Provide the (X, Y) coordinate of the cell's center where the given text is located.  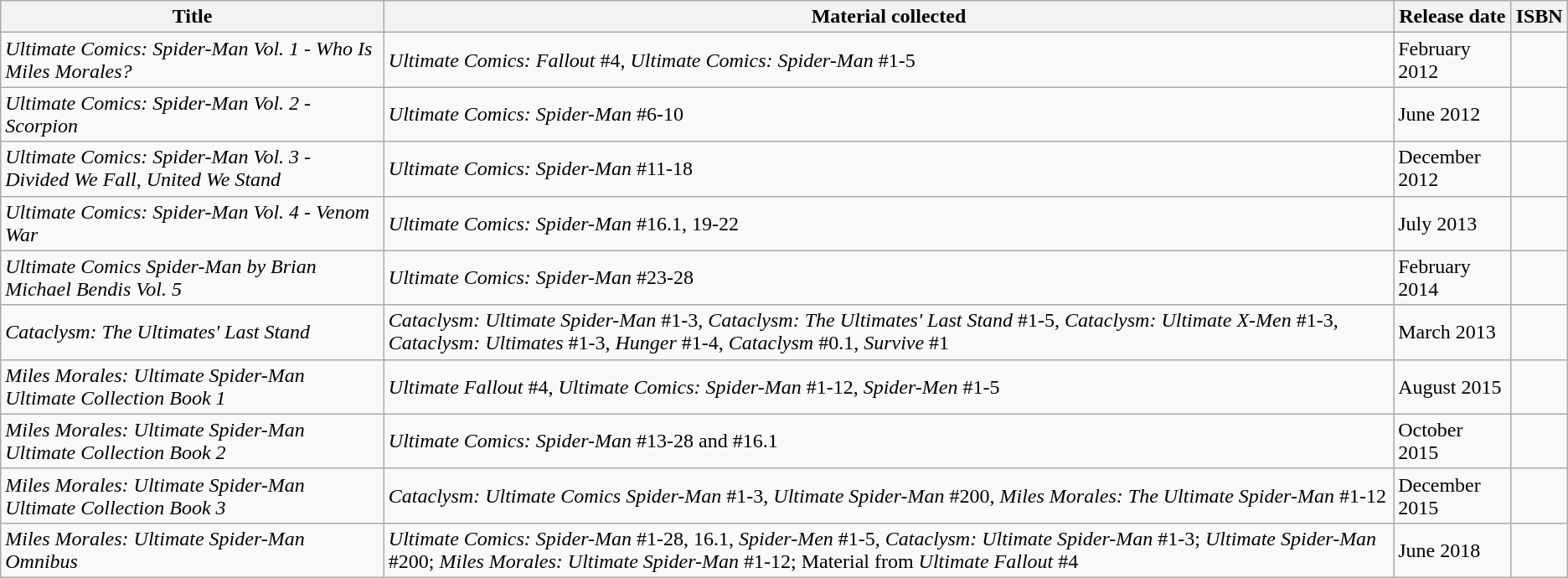
Cataclysm: The Ultimates' Last Stand (193, 332)
June 2018 (1452, 550)
Ultimate Comics: Spider-Man #13-28 and #16.1 (888, 441)
Miles Morales: Ultimate Spider-Man Ultimate Collection Book 3 (193, 496)
Miles Morales: Ultimate Spider-Man Omnibus (193, 550)
Ultimate Comics: Spider-Man #11-18 (888, 169)
Material collected (888, 17)
Ultimate Comics: Spider-Man #16.1, 19-22 (888, 223)
Miles Morales: Ultimate Spider-Man Ultimate Collection Book 2 (193, 441)
Cataclysm: Ultimate Comics Spider-Man #1-3, Ultimate Spider-Man #200, Miles Morales: The Ultimate Spider-Man #1-12 (888, 496)
Ultimate Fallout #4, Ultimate Comics: Spider-Man #1-12, Spider-Men #1-5 (888, 387)
June 2012 (1452, 114)
February 2014 (1452, 278)
Ultimate Comics: Spider-Man Vol. 2 - Scorpion (193, 114)
ISBN (1540, 17)
Miles Morales: Ultimate Spider-Man Ultimate Collection Book 1 (193, 387)
Ultimate Comics: Spider-Man Vol. 3 - Divided We Fall, United We Stand (193, 169)
August 2015 (1452, 387)
Ultimate Comics: Spider-Man #6-10 (888, 114)
Title (193, 17)
Ultimate Comics: Fallout #4, Ultimate Comics: Spider-Man #1-5 (888, 60)
Ultimate Comics Spider-Man by Brian Michael Bendis Vol. 5 (193, 278)
December 2012 (1452, 169)
Ultimate Comics: Spider-Man #23-28 (888, 278)
Release date (1452, 17)
February 2012 (1452, 60)
December 2015 (1452, 496)
July 2013 (1452, 223)
Ultimate Comics: Spider-Man Vol. 1 - Who Is Miles Morales? (193, 60)
March 2013 (1452, 332)
Ultimate Comics: Spider-Man Vol. 4 - Venom War (193, 223)
October 2015 (1452, 441)
